From the cell containing the given text, extract its center point as [X, Y] coordinate. 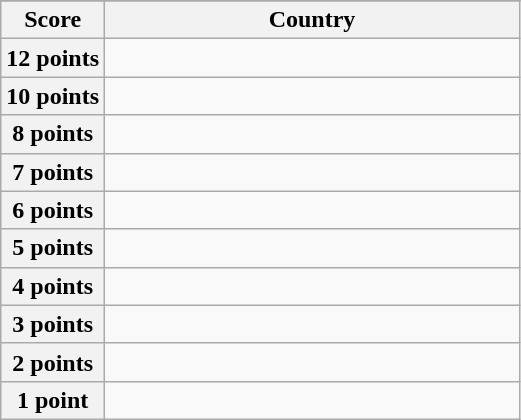
12 points [53, 58]
1 point [53, 400]
7 points [53, 172]
Country [312, 20]
5 points [53, 248]
8 points [53, 134]
4 points [53, 286]
3 points [53, 324]
6 points [53, 210]
Score [53, 20]
2 points [53, 362]
10 points [53, 96]
